Provide the [x, y] coordinate of the cell's center where the given text is located.  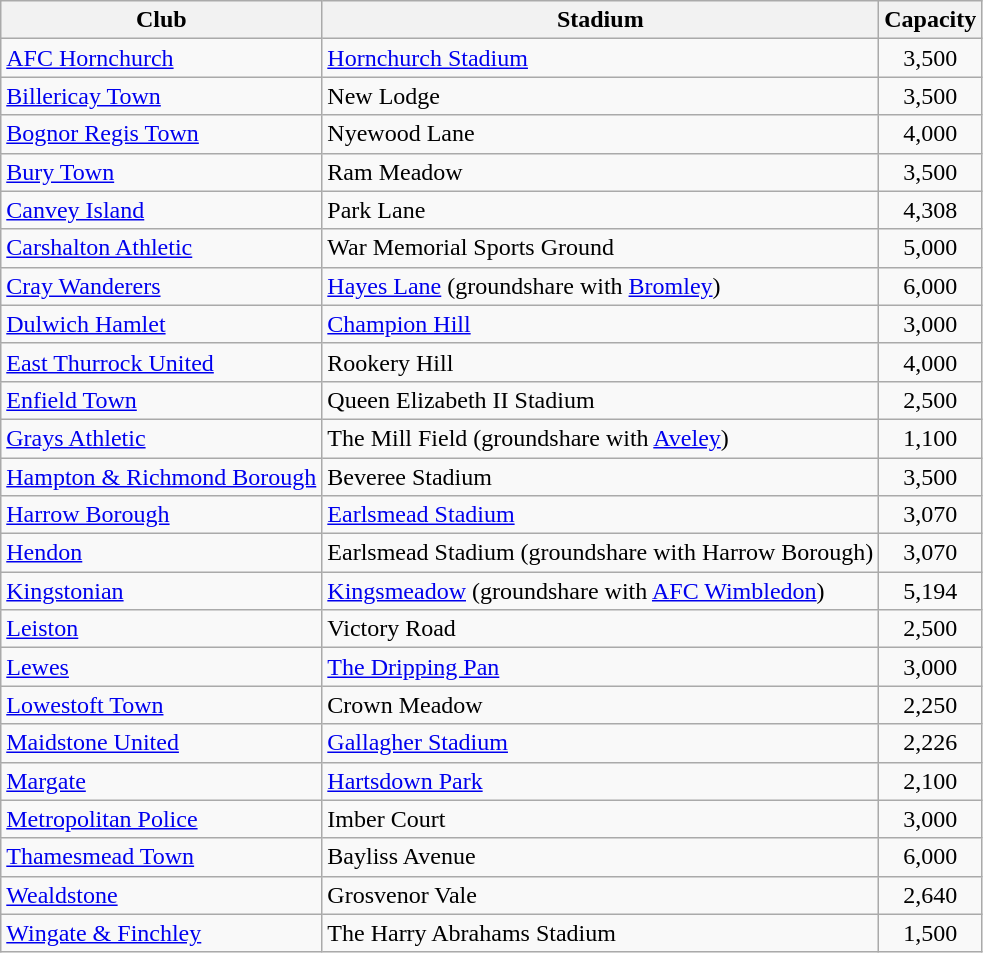
Hornchurch Stadium [600, 58]
Imber Court [600, 819]
Thamesmead Town [162, 857]
Earlsmead Stadium [600, 515]
Ram Meadow [600, 172]
Nyewood Lane [600, 134]
2,226 [930, 743]
5,000 [930, 248]
Harrow Borough [162, 515]
2,640 [930, 895]
Wingate & Finchley [162, 933]
4,308 [930, 210]
Club [162, 20]
Kingsmeadow (groundshare with AFC Wimbledon) [600, 591]
1,500 [930, 933]
Rookery Hill [600, 362]
Hendon [162, 553]
Bognor Regis Town [162, 134]
Earlsmead Stadium (groundshare with Harrow Borough) [600, 553]
Canvey Island [162, 210]
2,250 [930, 705]
Metropolitan Police [162, 819]
Victory Road [600, 629]
Hartsdown Park [600, 781]
The Dripping Pan [600, 667]
Billericay Town [162, 96]
1,100 [930, 438]
Lewes [162, 667]
The Mill Field (groundshare with Aveley) [600, 438]
Bury Town [162, 172]
Carshalton Athletic [162, 248]
Enfield Town [162, 400]
Bayliss Avenue [600, 857]
Leiston [162, 629]
Kingstonian [162, 591]
AFC Hornchurch [162, 58]
Queen Elizabeth II Stadium [600, 400]
Hampton & Richmond Borough [162, 477]
Champion Hill [600, 324]
Grosvenor Vale [600, 895]
Hayes Lane (groundshare with Bromley) [600, 286]
Wealdstone [162, 895]
2,100 [930, 781]
The Harry Abrahams Stadium [600, 933]
5,194 [930, 591]
Park Lane [600, 210]
Maidstone United [162, 743]
East Thurrock United [162, 362]
Stadium [600, 20]
New Lodge [600, 96]
Grays Athletic [162, 438]
Cray Wanderers [162, 286]
Dulwich Hamlet [162, 324]
Margate [162, 781]
War Memorial Sports Ground [600, 248]
Beveree Stadium [600, 477]
Gallagher Stadium [600, 743]
Lowestoft Town [162, 705]
Crown Meadow [600, 705]
Capacity [930, 20]
